Return the (X, Y) coordinate for the center point of the cell that contains the specified text.  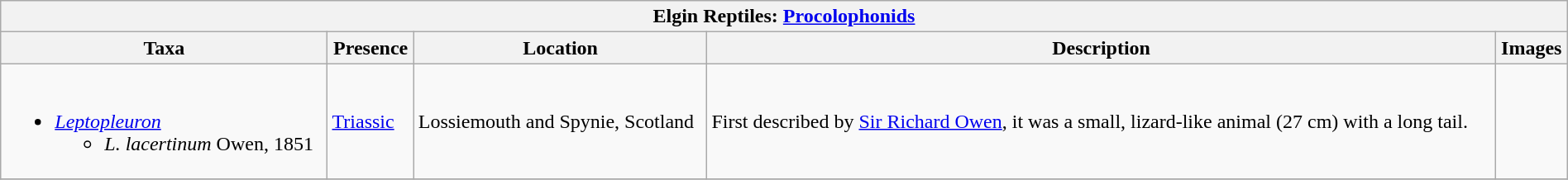
LeptopleuronL. lacertinum Owen, 1851 (164, 121)
Presence (370, 48)
Location (561, 48)
Taxa (164, 48)
Lossiemouth and Spynie, Scotland (561, 121)
Description (1102, 48)
Images (1532, 48)
First described by Sir Richard Owen, it was a small, lizard-like animal (27 cm) with a long tail. (1102, 121)
Elgin Reptiles: Procolophonids (784, 17)
Triassic (370, 121)
